Find where the given text appears and provide that cell's center as (x, y) coordinate. 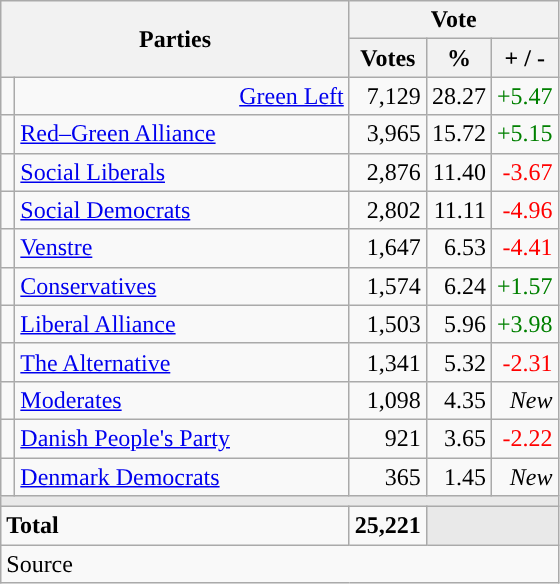
-4.96 (524, 210)
+ / - (524, 58)
Social Democrats (182, 210)
1,098 (388, 400)
4.35 (458, 400)
28.27 (458, 96)
Venstre (182, 248)
+3.98 (524, 324)
+5.47 (524, 96)
Denmark Democrats (182, 477)
3.65 (458, 438)
Conservatives (182, 286)
Social Liberals (182, 172)
3,965 (388, 134)
Danish People's Party (182, 438)
921 (388, 438)
2,802 (388, 210)
Green Left (182, 96)
Red–Green Alliance (182, 134)
% (458, 58)
Liberal Alliance (182, 324)
11.40 (458, 172)
11.11 (458, 210)
The Alternative (182, 362)
5.96 (458, 324)
1.45 (458, 477)
+5.15 (524, 134)
15.72 (458, 134)
Vote (454, 20)
Votes (388, 58)
365 (388, 477)
5.32 (458, 362)
-2.22 (524, 438)
1,503 (388, 324)
6.24 (458, 286)
Moderates (182, 400)
1,647 (388, 248)
25,221 (388, 526)
6.53 (458, 248)
-3.67 (524, 172)
Total (176, 526)
2,876 (388, 172)
Source (280, 564)
Parties (176, 39)
1,341 (388, 362)
+1.57 (524, 286)
7,129 (388, 96)
-2.31 (524, 362)
1,574 (388, 286)
-4.41 (524, 248)
